Capture the cell that displays the provided text and extract its [x, y] central coordinate. 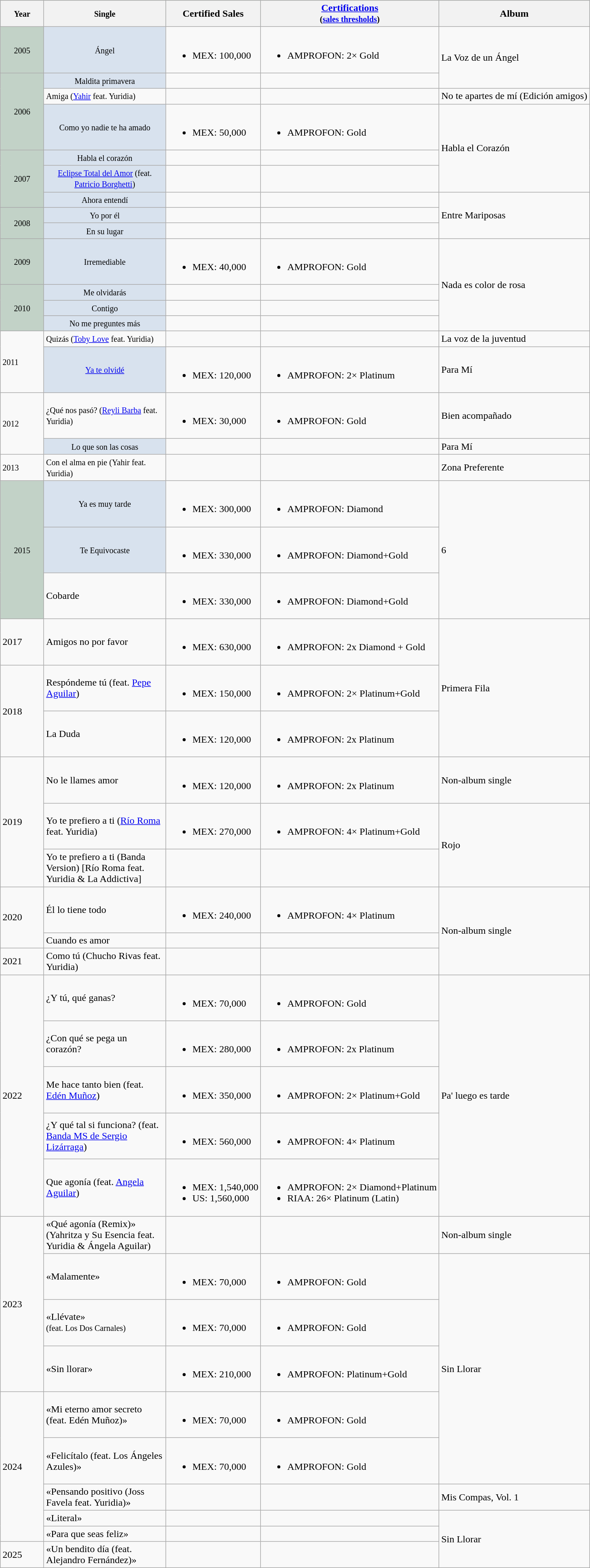
Habla el Corazón [514, 148]
Cobarde [105, 596]
AMPROFON: 4× Platinum+Gold [350, 826]
Eclipse Total del Amor (feat. Patricio Borghetti) [105, 178]
AMPROFON: 2x Diamond + Gold [350, 642]
Certifications(sales thresholds) [350, 14]
2013 [22, 468]
2005 [22, 50]
Lo que son las cosas [105, 446]
AMPROFON: 2× Diamond+PlatinumRIAA: 26× Platinum (Latin) [350, 1188]
«Felicítalo (feat. Los Ángeles Azules)» [105, 1461]
AMPROFON: Diamond [350, 504]
MEX: 560,000 [213, 1136]
Contigo [105, 308]
2010 [22, 308]
Mis Compas, Vol. 1 [514, 1497]
Quizás (Toby Love feat. Yuridia) [105, 339]
Ahora entendí [105, 200]
Ya te olvidé [105, 370]
2025 [22, 1555]
Amiga (Yahir feat. Yuridia) [105, 96]
Irremediable [105, 262]
¿Con qué se pega un corazón? [105, 1044]
Respóndeme tú (feat. Pepe Aguilar) [105, 688]
Ya es muy tarde [105, 504]
¿Qué nos pasó? (Reyli Barba feat. Yuridia) [105, 416]
Amigos no por favor [105, 642]
Primera Fila [514, 688]
6 [514, 550]
Yo te prefiero a ti (Río Roma feat. Yuridia) [105, 826]
Yo por él [105, 215]
2015 [22, 550]
Él lo tiene todo [105, 909]
La voz de la juventud [514, 339]
No te apartes de mí (Edición amigos) [514, 96]
Nada es color de rosa [514, 284]
«Mi eterno amor secreto (feat. Edén Muñoz)» [105, 1414]
2012 [22, 424]
2021 [22, 961]
2011 [22, 362]
MEX: 210,000 [213, 1369]
Yo te prefiero a ti (Banda Version) [Río Roma feat. Yuridia & La Addictiva] [105, 868]
MEX: 280,000 [213, 1044]
Certified Sales [213, 14]
«Sin llorar» [105, 1369]
No le llames amor [105, 780]
MEX: 150,000 [213, 688]
«Literal» [105, 1518]
AMPROFON: 2× Platinum [350, 370]
Que agonía (feat. Angela Aguilar) [105, 1188]
Como yo nadie te ha amado [105, 127]
2009 [22, 262]
La Voz de un Ángel [514, 58]
MEX: 630,000 [213, 642]
MEX: 300,000 [213, 504]
No me preguntes más [105, 323]
MEX: 50,000 [213, 127]
La Duda [105, 734]
Year [22, 14]
Album [514, 14]
Te Equivocaste [105, 550]
Pa' luego es tarde [514, 1095]
2024 [22, 1467]
«Pensando positivo (Joss Favela feat. Yuridia)» [105, 1497]
MEX: 40,000 [213, 262]
Como tú (Chucho Rivas feat. Yuridia) [105, 961]
«Para que seas feliz» [105, 1534]
AMPROFON: Platinum+Gold [350, 1369]
Entre Mariposas [514, 215]
AMPROFON: 2× Gold [350, 50]
2017 [22, 642]
¿Y tú, qué ganas? [105, 998]
Con el alma en pie (Yahir feat. Yuridia) [105, 468]
2006 [22, 112]
2007 [22, 178]
«Malamente» [105, 1277]
Me olvidarás [105, 292]
¿Y qué tal si funciona? (feat. Banda MS de Sergio Lizárraga) [105, 1136]
«Llévate»(feat. Los Dos Carnales) [105, 1322]
Habla el corazón [105, 158]
2008 [22, 223]
MEX: 270,000 [213, 826]
MEX: 100,000 [213, 50]
Single [105, 14]
En su lugar [105, 231]
2018 [22, 711]
2023 [22, 1304]
Cuando es amor [105, 941]
«Un bendito día (feat. Alejandro Fernández)» [105, 1555]
Maldita primavera [105, 81]
Rojo [514, 845]
MEX: 1,540,000US: 1,560,000 [213, 1188]
2019 [22, 822]
Me hace tanto bien (feat. Edén Muñoz) [105, 1090]
2022 [22, 1095]
Ángel [105, 50]
MEX: 240,000 [213, 909]
«Qué agonía (Remix)»(Yahritza y Su Esencia feat. Yuridia & Ángela Aguilar) [105, 1235]
MEX: 30,000 [213, 416]
Bien acompañado [514, 416]
MEX: 350,000 [213, 1090]
Zona Preferente [514, 468]
2020 [22, 917]
